Scan for the cell matching the given text and deliver its [x, y] coordinate at center. 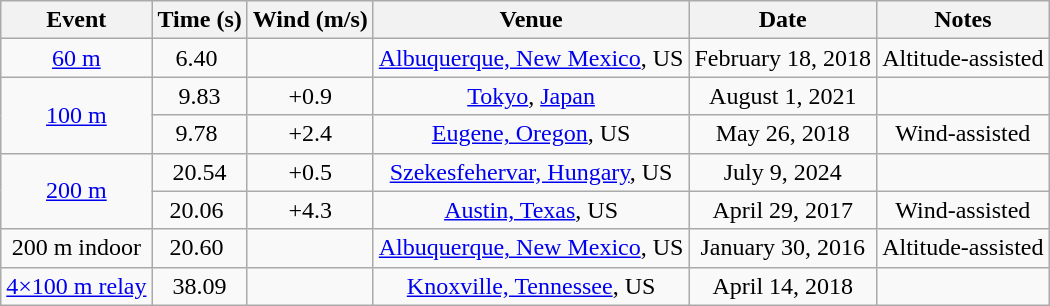
Venue [531, 20]
May 26, 2018 [783, 134]
April 14, 2018 [783, 286]
Wind (m/s) [310, 20]
+0.9 [310, 96]
July 9, 2024 [783, 172]
Eugene, Oregon, US [531, 134]
+0.5 [310, 172]
Date [783, 20]
Time (s) [200, 20]
9.78 [200, 134]
20.06 [200, 210]
4×100 m relay [76, 286]
+2.4 [310, 134]
9.83 [200, 96]
20.54 [200, 172]
60 m [76, 58]
20.60 [200, 248]
38.09 [200, 286]
Szekesfehervar, Hungary, US [531, 172]
January 30, 2016 [783, 248]
Notes [963, 20]
200 m [76, 191]
February 18, 2018 [783, 58]
Knoxville, Tennessee, US [531, 286]
200 m indoor [76, 248]
100 m [76, 115]
Event [76, 20]
+4.3 [310, 210]
6.40 [200, 58]
August 1, 2021 [783, 96]
Austin, Texas, US [531, 210]
April 29, 2017 [783, 210]
Tokyo, Japan [531, 96]
